Detect which cell encompasses the target text, then output its (X, Y) center coordinate. 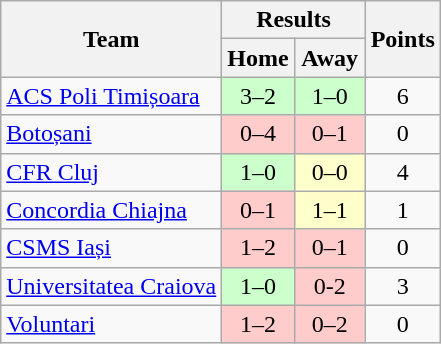
0–4 (258, 134)
Botoșani (112, 134)
Points (402, 39)
Universitatea Craiova (112, 286)
0–0 (330, 172)
6 (402, 96)
Voluntari (112, 324)
Results (294, 20)
ACS Poli Timișoara (112, 96)
3–2 (258, 96)
Home (258, 58)
4 (402, 172)
CFR Cluj (112, 172)
CSMS Iași (112, 248)
Concordia Chiajna (112, 210)
Away (330, 58)
0-2 (330, 286)
0–2 (330, 324)
3 (402, 286)
1 (402, 210)
1–1 (330, 210)
Team (112, 39)
